From the cell containing the given text, extract its center point as [X, Y] coordinate. 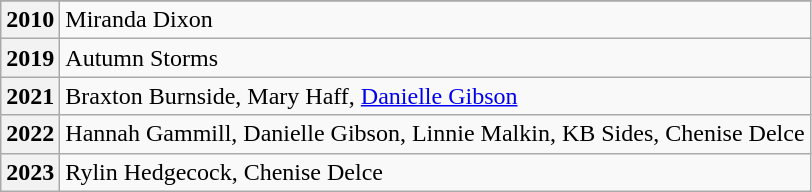
Rylin Hedgecock, Chenise Delce [435, 172]
2022 [30, 134]
Autumn Storms [435, 58]
Hannah Gammill, Danielle Gibson, Linnie Malkin, KB Sides, Chenise Delce [435, 134]
2010 [30, 20]
Braxton Burnside, Mary Haff, Danielle Gibson [435, 96]
2019 [30, 58]
2023 [30, 172]
Miranda Dixon [435, 20]
2021 [30, 96]
